Pinpoint the cell where the given text exists, returning its (X, Y) midpoint coordinate. 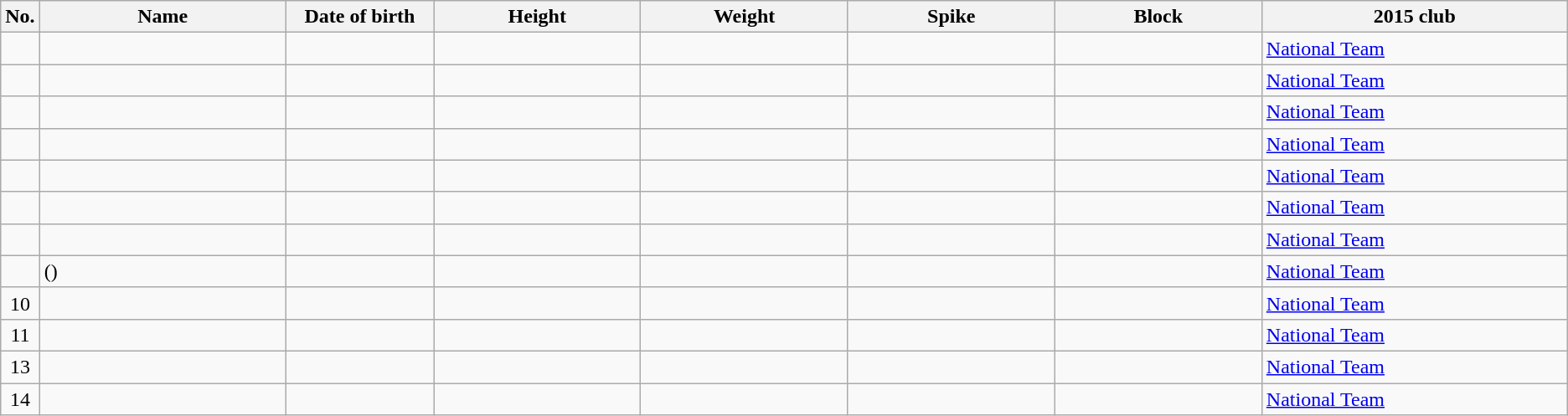
11 (20, 335)
No. (20, 17)
2015 club (1414, 17)
10 (20, 303)
Block (1158, 17)
Weight (744, 17)
13 (20, 367)
Name (162, 17)
14 (20, 399)
Spike (952, 17)
() (162, 271)
Date of birth (359, 17)
Height (538, 17)
